Pinpoint the cell where the given text exists, returning its [x, y] midpoint coordinate. 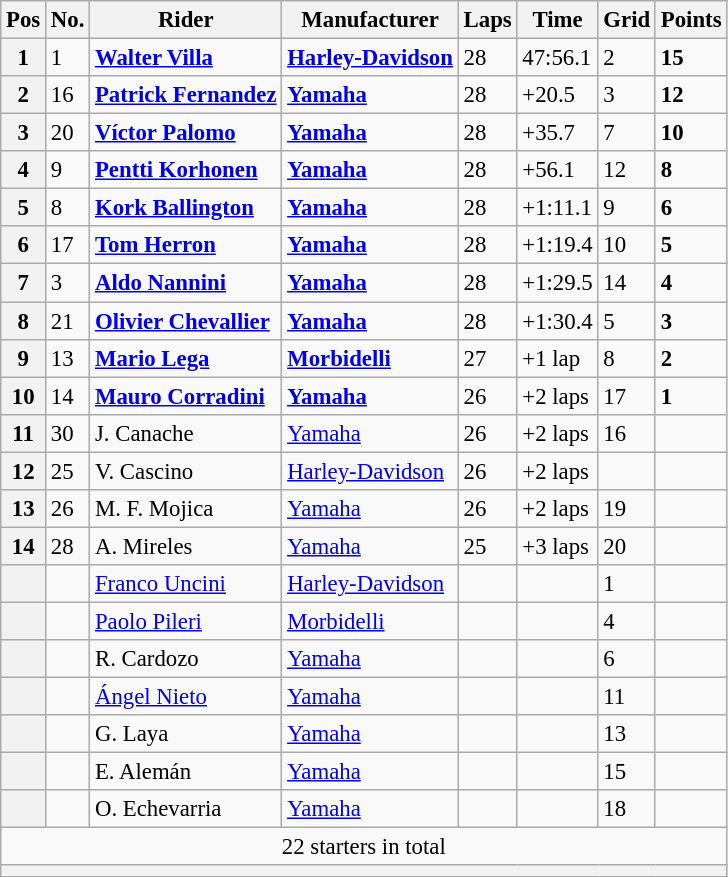
Pos [24, 20]
+1 lap [558, 358]
+1:19.4 [558, 245]
A. Mireles [186, 546]
R. Cardozo [186, 659]
18 [626, 809]
G. Laya [186, 734]
Kork Ballington [186, 208]
22 starters in total [364, 847]
Mario Lega [186, 358]
Grid [626, 20]
M. F. Mojica [186, 509]
Laps [488, 20]
+56.1 [558, 170]
E. Alemán [186, 772]
V. Cascino [186, 471]
Points [690, 20]
Paolo Pileri [186, 621]
30 [68, 433]
J. Canache [186, 433]
Aldo Nannini [186, 283]
No. [68, 20]
+20.5 [558, 95]
Mauro Corradini [186, 396]
Ángel Nieto [186, 697]
Time [558, 20]
+35.7 [558, 133]
27 [488, 358]
Olivier Chevallier [186, 321]
Manufacturer [370, 20]
+1:29.5 [558, 283]
19 [626, 509]
+1:11.1 [558, 208]
Pentti Korhonen [186, 170]
Tom Herron [186, 245]
Víctor Palomo [186, 133]
O. Echevarria [186, 809]
47:56.1 [558, 58]
+3 laps [558, 546]
Franco Uncini [186, 584]
Rider [186, 20]
Walter Villa [186, 58]
+1:30.4 [558, 321]
Patrick Fernandez [186, 95]
21 [68, 321]
